Identify which cell holds the provided text, then report its [x, y] central coordinate. 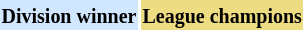
League champions [222, 15]
Division winner [69, 15]
